Output the (X, Y) coordinate of the center of the cell containing the given text.  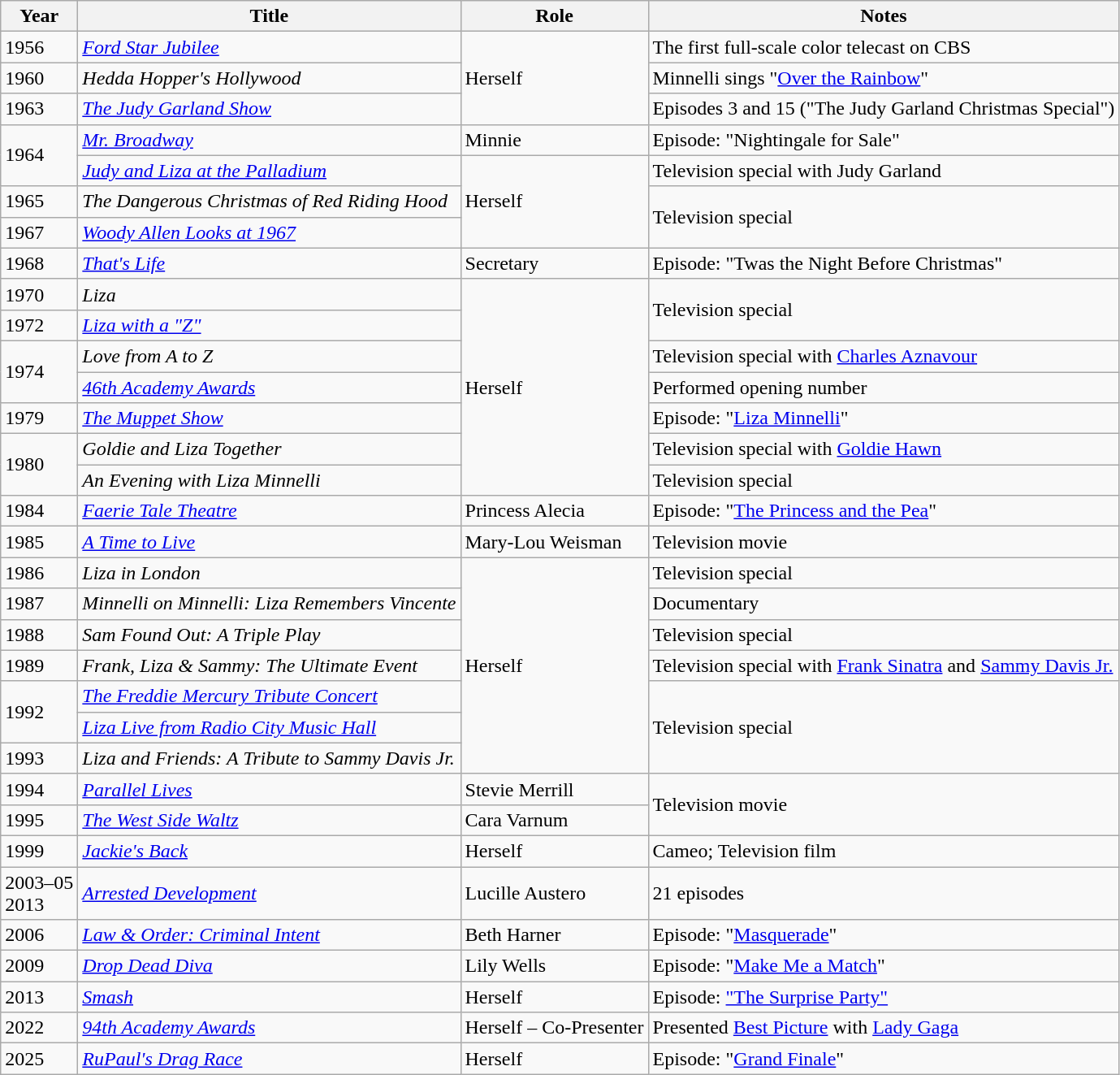
Liza (270, 294)
1992 (39, 712)
Lily Wells (554, 966)
2025 (39, 1059)
Woody Allen Looks at 1967 (270, 232)
An Evening with Liza Minnelli (270, 480)
Liza Live from Radio City Music Hall (270, 727)
Episodes 3 and 15 ("The Judy Garland Christmas Special") (884, 109)
Documentary (884, 604)
Smash (270, 997)
Cara Varnum (554, 820)
46th Academy Awards (270, 388)
1999 (39, 851)
Performed opening number (884, 388)
Minnelli on Minnelli: Liza Remembers Vincente (270, 604)
Judy and Liza at the Palladium (270, 171)
1970 (39, 294)
1974 (39, 371)
Minnie (554, 140)
Ford Star Jubilee (270, 47)
1985 (39, 542)
The Judy Garland Show (270, 109)
Liza with a "Z" (270, 325)
94th Academy Awards (270, 1028)
1994 (39, 789)
1987 (39, 604)
Princess Alecia (554, 511)
Stevie Merrill (554, 789)
Frank, Liza & Sammy: The Ultimate Event (270, 665)
1995 (39, 820)
Television special with Goldie Hawn (884, 449)
1980 (39, 465)
Episode: "The Princess and the Pea" (884, 511)
Episode: "Liza Minnelli" (884, 418)
Secretary (554, 263)
2009 (39, 966)
The first full-scale color telecast on CBS (884, 47)
1972 (39, 325)
Role (554, 16)
Television special with Judy Garland (884, 171)
Cameo; Television film (884, 851)
1986 (39, 573)
Drop Dead Diva (270, 966)
Episode: "Make Me a Match" (884, 966)
2013 (39, 997)
Notes (884, 16)
Jackie's Back (270, 851)
2003–052013 (39, 892)
1960 (39, 78)
Liza in London (270, 573)
Minnelli sings "Over the Rainbow" (884, 78)
1967 (39, 232)
1963 (39, 109)
The Muppet Show (270, 418)
That's Life (270, 263)
Faerie Tale Theatre (270, 511)
Mr. Broadway (270, 140)
1956 (39, 47)
1979 (39, 418)
RuPaul's Drag Race (270, 1059)
Episode: "Grand Finale" (884, 1059)
Presented Best Picture with Lady Gaga (884, 1028)
A Time to Live (270, 542)
Television special with Frank Sinatra and Sammy Davis Jr. (884, 665)
Love from A to Z (270, 356)
1964 (39, 155)
Episode: "Twas the Night Before Christmas" (884, 263)
Hedda Hopper's Hollywood (270, 78)
Title (270, 16)
1965 (39, 202)
Episode: "Masquerade" (884, 935)
Television special with Charles Aznavour (884, 356)
The West Side Waltz (270, 820)
2022 (39, 1028)
The Freddie Mercury Tribute Concert (270, 696)
1989 (39, 665)
Episode: "Nightingale for Sale" (884, 140)
Arrested Development (270, 892)
Goldie and Liza Together (270, 449)
1984 (39, 511)
1993 (39, 758)
The Dangerous Christmas of Red Riding Hood (270, 202)
Beth Harner (554, 935)
Liza and Friends: A Tribute to Sammy Davis Jr. (270, 758)
Sam Found Out: A Triple Play (270, 635)
2006 (39, 935)
Parallel Lives (270, 789)
Year (39, 16)
Herself – Co-Presenter (554, 1028)
Lucille Austero (554, 892)
Episode: "The Surprise Party" (884, 997)
1988 (39, 635)
Law & Order: Criminal Intent (270, 935)
21 episodes (884, 892)
Mary-Lou Weisman (554, 542)
1968 (39, 263)
